Pinpoint the cell where the given text exists, returning its (x, y) midpoint coordinate. 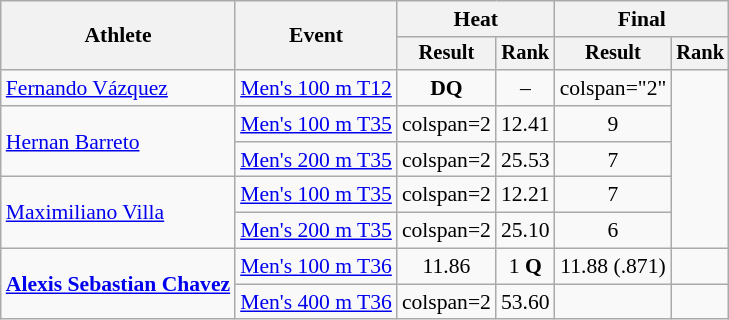
Fernando Vázquez (118, 88)
DQ (446, 88)
Maximiliano Villa (118, 212)
6 (614, 231)
25.53 (526, 160)
Hernan Barreto (118, 142)
11.86 (446, 267)
Men's 100 m T36 (316, 267)
9 (614, 124)
11.88 (.871) (614, 267)
Men's 400 m T36 (316, 302)
25.10 (526, 231)
Event (316, 36)
Alexis Sebastian Chavez (118, 284)
12.21 (526, 195)
Heat (476, 19)
– (526, 88)
53.60 (526, 302)
Final (642, 19)
1 Q (526, 267)
Men's 100 m T12 (316, 88)
colspan="2" (614, 88)
Athlete (118, 36)
12.41 (526, 124)
